Determine the (X, Y) coordinate at the center of the cell enclosing the given text.  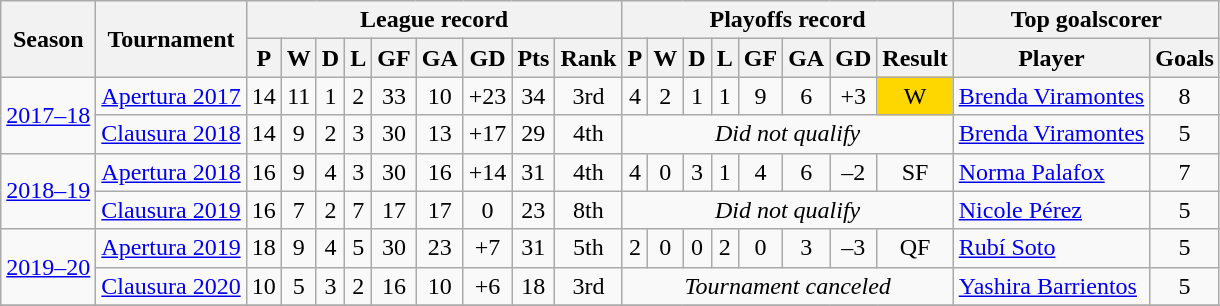
2017–18 (48, 115)
2018–19 (48, 191)
Apertura 2019 (171, 248)
Season (48, 39)
Player (1051, 58)
Goals (1185, 58)
Apertura 2017 (171, 96)
Playoffs record (788, 20)
Pts (534, 58)
+7 (488, 248)
8 (1185, 96)
29 (534, 134)
QF (915, 248)
+3 (854, 96)
+17 (488, 134)
Yashira Barrientos (1051, 286)
Tournament (171, 39)
+6 (488, 286)
34 (534, 96)
13 (440, 134)
11 (298, 96)
Nicole Pérez (1051, 210)
8th (588, 210)
Apertura 2018 (171, 172)
+23 (488, 96)
5th (588, 248)
Tournament canceled (788, 286)
SF (915, 172)
+14 (488, 172)
Clausura 2018 (171, 134)
Norma Palafox (1051, 172)
–2 (854, 172)
League record (434, 20)
Rubí Soto (1051, 248)
Result (915, 58)
33 (394, 96)
Clausura 2020 (171, 286)
–3 (854, 248)
Top goalscorer (1086, 20)
2019–20 (48, 267)
Rank (588, 58)
Clausura 2019 (171, 210)
